Find where the given text appears and provide that cell's center as [X, Y] coordinate. 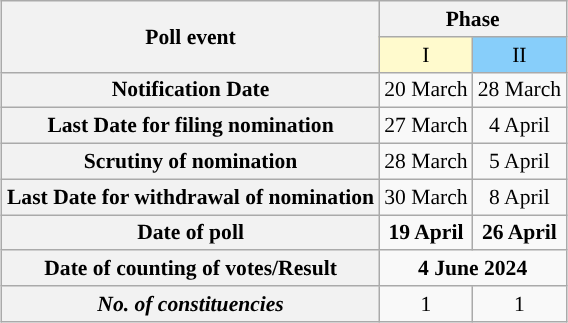
Notification Date [190, 90]
Last Date for filing nomination [190, 126]
Poll event [190, 36]
27 March [426, 126]
5 April [520, 161]
19 April [426, 232]
30 March [426, 197]
II [520, 54]
8 April [520, 197]
Last Date for withdrawal of nomination [190, 197]
4 April [520, 126]
No. of constituencies [190, 304]
I [426, 54]
Date of counting of votes/Result [190, 268]
26 April [520, 232]
20 March [426, 90]
4 June 2024 [472, 268]
Scrutiny of nomination [190, 161]
Date of poll [190, 232]
Phase [472, 19]
